Provide the (X, Y) coordinate of the cell's center where the given text is located.  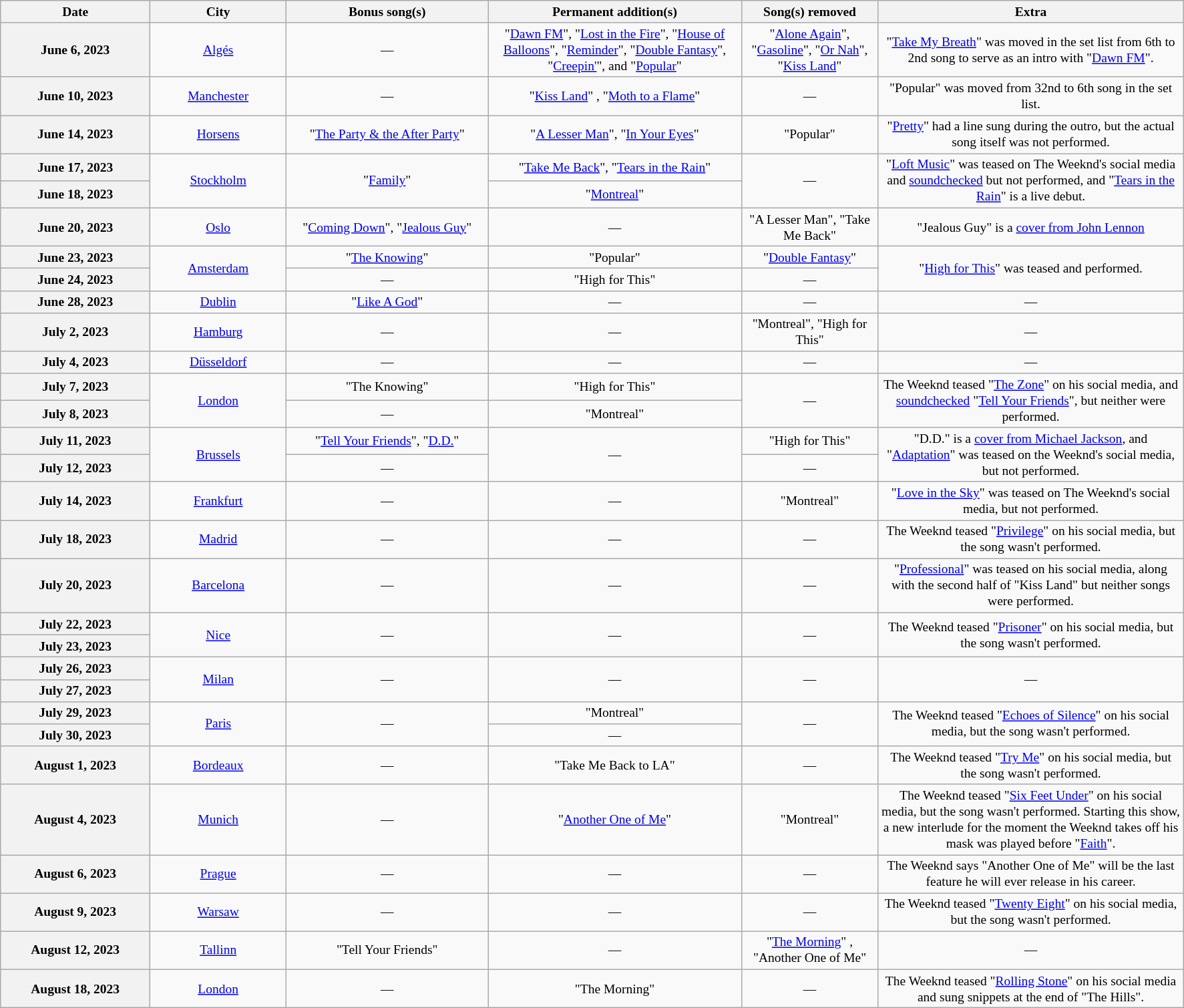
Stockholm (218, 180)
August 9, 2023 (75, 912)
June 23, 2023 (75, 257)
June 20, 2023 (75, 227)
June 24, 2023 (75, 279)
June 17, 2023 (75, 167)
"Take Me Back", "Tears in the Rain" (615, 167)
July 8, 2023 (75, 414)
July 12, 2023 (75, 469)
Dublin (218, 302)
July 2, 2023 (75, 331)
Warsaw (218, 912)
Madrid (218, 540)
Permanent addition(s) (615, 12)
August 4, 2023 (75, 819)
"A Lesser Man", "In Your Eyes" (615, 135)
August 12, 2023 (75, 950)
July 4, 2023 (75, 362)
"Alone Again", "Gasoline", "Or Nah", "Kiss Land" (809, 49)
The Weeknd teased "Echoes of Silence" on his social media, but the song wasn't performed. (1031, 724)
"The Morning" (615, 989)
"Tell Your Friends" (387, 950)
July 26, 2023 (75, 668)
June 6, 2023 (75, 49)
Bordeaux (218, 766)
The Weeknd teased "Twenty Eight" on his social media, but the song wasn't performed. (1031, 912)
"Kiss Land" , "Moth to a Flame" (615, 96)
"The Morning" , "Another One of Me" (809, 950)
"Jealous Guy" is a cover from John Lennon (1031, 227)
"A Lesser Man", "Take Me Back" (809, 227)
"Montreal", "High for This" (809, 331)
"Double Fantasy" (809, 257)
"Popular" was moved from 32nd to 6th song in the set list. (1031, 96)
Oslo (218, 227)
June 10, 2023 (75, 96)
June 28, 2023 (75, 302)
Barcelona (218, 585)
July 7, 2023 (75, 387)
Düsseldorf (218, 362)
The Weeknd teased "Try Me" on his social media, but the song wasn't performed. (1031, 766)
"Love in the Sky" was teased on The Weeknd's social media, but not performed. (1031, 501)
"Tell Your Friends", "D.D." (387, 441)
Milan (218, 680)
August 1, 2023 (75, 766)
Bonus song(s) (387, 12)
Algés (218, 49)
July 22, 2023 (75, 624)
July 27, 2023 (75, 691)
July 23, 2023 (75, 647)
"Dawn FM", "Lost in the Fire", "House of Balloons", "Reminder", "Double Fantasy", "Creepin'", and "Popular" (615, 49)
June 18, 2023 (75, 195)
Date (75, 12)
July 30, 2023 (75, 735)
June 14, 2023 (75, 135)
The Weeknd says "Another One of Me" will be the last feature he will ever release in his career. (1031, 874)
City (218, 12)
Hamburg (218, 331)
Prague (218, 874)
Amsterdam (218, 269)
The Weeknd teased "Prisoner" on his social media, but the song wasn't performed. (1031, 635)
July 18, 2023 (75, 540)
Manchester (218, 96)
The Weeknd teased "Rolling Stone" on his social media and sung snippets at the end of "The Hills". (1031, 989)
"D.D." is a cover from Michael Jackson, and "Adaptation" was teased on the Weeknd's social media, but not performed. (1031, 454)
Brussels (218, 454)
July 11, 2023 (75, 441)
Tallinn (218, 950)
Frankfurt (218, 501)
July 29, 2023 (75, 712)
"Family" (387, 180)
August 18, 2023 (75, 989)
The Weeknd teased "The Zone" on his social media, and soundchecked "Tell Your Friends", but neither were performed. (1031, 401)
"Take Me Back to LA" (615, 766)
"Pretty" had a line sung during the outro, but the actual song itself was not performed. (1031, 135)
"Coming Down", "Jealous Guy" (387, 227)
"Another One of Me" (615, 819)
"Like A God" (387, 302)
July 20, 2023 (75, 585)
The Weeknd teased "Privilege" on his social media, but the song wasn't performed. (1031, 540)
"Take My Breath" was moved in the set list from 6th to 2nd song to serve as an intro with "Dawn FM". (1031, 49)
"The Party & the After Party" (387, 135)
"Loft Music" was teased on The Weeknd's social media and soundchecked but not performed, and "Tears in the Rain" is a live debut. (1031, 180)
"High for This" was teased and performed. (1031, 269)
Horsens (218, 135)
Nice (218, 635)
July 14, 2023 (75, 501)
Munich (218, 819)
Paris (218, 724)
"Professional" was teased on his social media, along with the second half of "Kiss Land" but neither songs were performed. (1031, 585)
Song(s) removed (809, 12)
August 6, 2023 (75, 874)
Extra (1031, 12)
